Extract the [x, y] coordinate from the center of the cell holding the provided text.  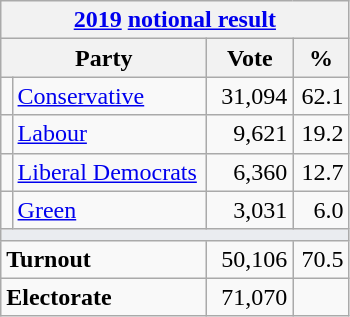
Party [104, 58]
Conservative [110, 96]
6.0 [321, 210]
19.2 [321, 134]
71,070 [250, 297]
Green [110, 210]
31,094 [250, 96]
Electorate [104, 297]
12.7 [321, 172]
6,360 [250, 172]
9,621 [250, 134]
50,106 [250, 259]
Labour [110, 134]
Turnout [104, 259]
62.1 [321, 96]
Liberal Democrats [110, 172]
70.5 [321, 259]
2019 notional result [175, 20]
3,031 [250, 210]
% [321, 58]
Vote [250, 58]
